Find where the given text appears and provide that cell's center as [x, y] coordinate. 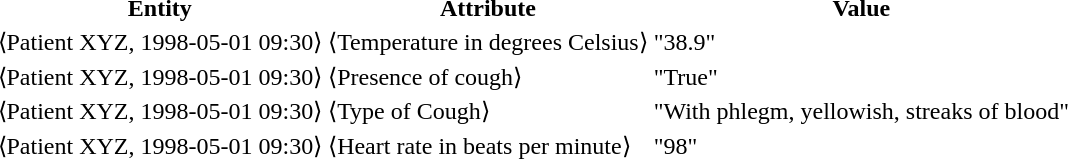
⟨Type of Cough⟩ [488, 111]
⟨Presence of cough⟩ [488, 76]
⟨Temperature in degrees Celsius⟩ [488, 42]
